Search for the cell housing the specified text and yield its (x, y) center coordinate. 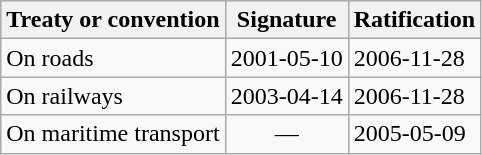
On maritime transport (113, 134)
Treaty or convention (113, 20)
Ratification (414, 20)
2005-05-09 (414, 134)
Signature (286, 20)
2003-04-14 (286, 96)
On roads (113, 58)
2001-05-10 (286, 58)
— (286, 134)
On railways (113, 96)
